Provide the [x, y] coordinate of the cell's center where the given text is located.  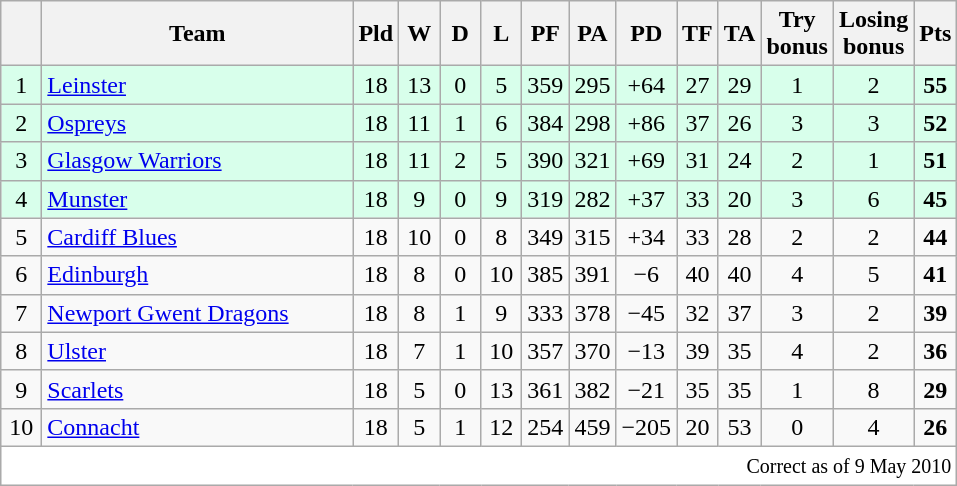
+69 [646, 161]
−205 [646, 427]
PF [546, 34]
319 [546, 199]
36 [936, 351]
Glasgow Warriors [198, 161]
41 [936, 275]
459 [592, 427]
+86 [646, 123]
PD [646, 34]
333 [546, 313]
PA [592, 34]
53 [740, 427]
+34 [646, 237]
−45 [646, 313]
51 [936, 161]
Team [198, 34]
359 [546, 85]
28 [740, 237]
45 [936, 199]
361 [546, 389]
Losing bonus [873, 34]
Cardiff Blues [198, 237]
315 [592, 237]
378 [592, 313]
+37 [646, 199]
295 [592, 85]
Pts [936, 34]
385 [546, 275]
370 [592, 351]
Scarlets [198, 389]
+64 [646, 85]
D [460, 34]
32 [698, 313]
52 [936, 123]
298 [592, 123]
390 [546, 161]
12 [502, 427]
321 [592, 161]
L [502, 34]
Leinster [198, 85]
−6 [646, 275]
Edinburgh [198, 275]
Ulster [198, 351]
W [420, 34]
Pld [376, 34]
Newport Gwent Dragons [198, 313]
55 [936, 85]
Munster [198, 199]
44 [936, 237]
27 [698, 85]
349 [546, 237]
TA [740, 34]
282 [592, 199]
Connacht [198, 427]
Ospreys [198, 123]
Try bonus [797, 34]
TF [698, 34]
Correct as of 9 May 2010 [479, 465]
24 [740, 161]
357 [546, 351]
382 [592, 389]
−21 [646, 389]
391 [592, 275]
−13 [646, 351]
384 [546, 123]
254 [546, 427]
31 [698, 161]
